Capture the cell that displays the provided text and extract its (X, Y) central coordinate. 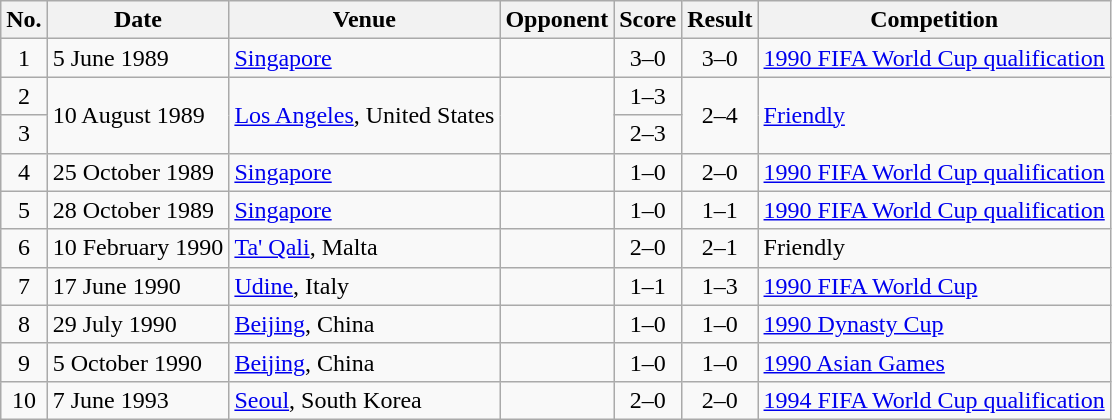
25 October 1989 (138, 172)
8 (24, 324)
Los Angeles, United States (364, 115)
7 (24, 286)
1990 FIFA World Cup (934, 286)
1990 Dynasty Cup (934, 324)
5 October 1990 (138, 362)
Opponent (557, 20)
2 (24, 96)
29 July 1990 (138, 324)
1 (24, 58)
5 June 1989 (138, 58)
7 June 1993 (138, 400)
6 (24, 248)
2–3 (648, 134)
Date (138, 20)
2–4 (720, 115)
5 (24, 210)
10 (24, 400)
Competition (934, 20)
1994 FIFA World Cup qualification (934, 400)
Result (720, 20)
17 June 1990 (138, 286)
Venue (364, 20)
Seoul, South Korea (364, 400)
Score (648, 20)
Udine, Italy (364, 286)
9 (24, 362)
28 October 1989 (138, 210)
1990 Asian Games (934, 362)
No. (24, 20)
10 August 1989 (138, 115)
10 February 1990 (138, 248)
4 (24, 172)
3 (24, 134)
Ta' Qali, Malta (364, 248)
2–1 (720, 248)
